Extract the [X, Y] coordinate from the center of the cell holding the provided text.  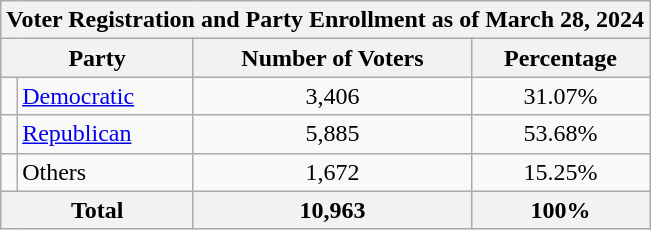
Percentage [560, 58]
Voter Registration and Party Enrollment as of March 28, 2024 [326, 20]
Democratic [106, 96]
100% [560, 210]
Total [98, 210]
53.68% [560, 134]
Others [106, 172]
Party [98, 58]
31.07% [560, 96]
Republican [106, 134]
15.25% [560, 172]
3,406 [332, 96]
5,885 [332, 134]
Number of Voters [332, 58]
1,672 [332, 172]
10,963 [332, 210]
